Return (X, Y) of the center of cell containing provided text 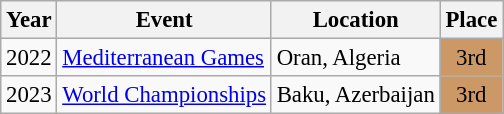
Mediterranean Games (164, 58)
Place (471, 20)
Oran, Algeria (356, 58)
Year (29, 20)
Event (164, 20)
2022 (29, 58)
Baku, Azerbaijan (356, 95)
2023 (29, 95)
Location (356, 20)
World Championships (164, 95)
